Output the (x, y) coordinate of the center of the cell containing the given text.  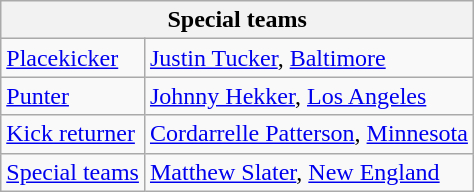
Matthew Slater, New England (308, 172)
Kick returner (73, 134)
Johnny Hekker, Los Angeles (308, 96)
Placekicker (73, 58)
Cordarrelle Patterson, Minnesota (308, 134)
Punter (73, 96)
Justin Tucker, Baltimore (308, 58)
